Output the [X, Y] coordinate of the center of the cell containing the given text.  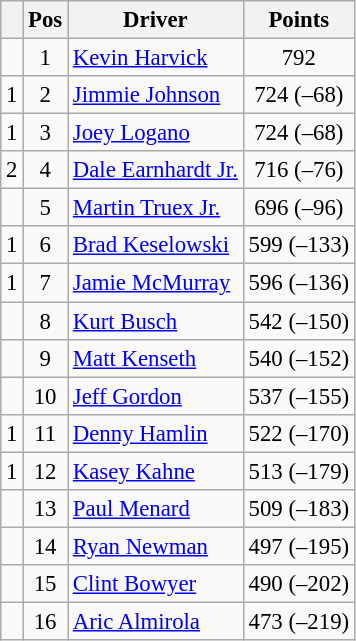
Kurt Busch [156, 321]
540 (–152) [298, 358]
599 (–133) [298, 245]
9 [46, 358]
Paul Menard [156, 509]
509 (–183) [298, 509]
696 (–96) [298, 208]
Pos [46, 20]
Aric Almirola [156, 621]
7 [46, 283]
Joey Logano [156, 133]
Dale Earnhardt Jr. [156, 170]
497 (–195) [298, 546]
596 (–136) [298, 283]
513 (–179) [298, 471]
4 [46, 170]
Jamie McMurray [156, 283]
15 [46, 584]
Jeff Gordon [156, 396]
792 [298, 58]
12 [46, 471]
Ryan Newman [156, 546]
Points [298, 20]
537 (–155) [298, 396]
490 (–202) [298, 584]
Driver [156, 20]
13 [46, 509]
473 (–219) [298, 621]
542 (–150) [298, 321]
8 [46, 321]
6 [46, 245]
5 [46, 208]
16 [46, 621]
11 [46, 433]
Kevin Harvick [156, 58]
716 (–76) [298, 170]
Clint Bowyer [156, 584]
14 [46, 546]
Brad Keselowski [156, 245]
Denny Hamlin [156, 433]
Kasey Kahne [156, 471]
10 [46, 396]
Martin Truex Jr. [156, 208]
3 [46, 133]
522 (–170) [298, 433]
Matt Kenseth [156, 358]
Jimmie Johnson [156, 95]
